Return the (X, Y) coordinate for the center point of the cell that contains the specified text.  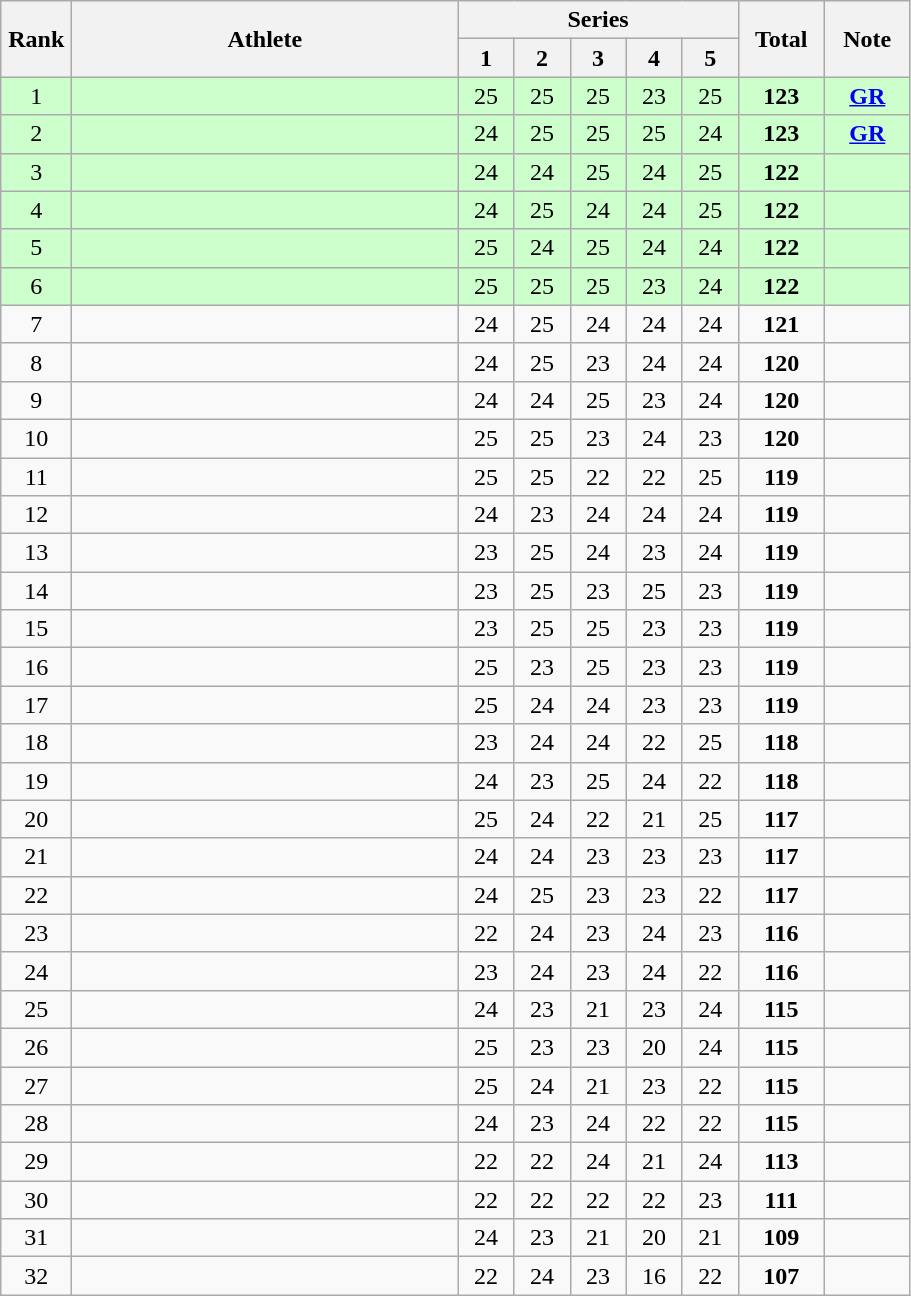
17 (36, 705)
31 (36, 1238)
14 (36, 591)
19 (36, 781)
10 (36, 438)
7 (36, 324)
Series (598, 20)
109 (781, 1238)
27 (36, 1085)
121 (781, 324)
26 (36, 1047)
Total (781, 39)
107 (781, 1276)
18 (36, 743)
13 (36, 553)
111 (781, 1200)
113 (781, 1162)
32 (36, 1276)
30 (36, 1200)
29 (36, 1162)
Note (867, 39)
12 (36, 515)
11 (36, 477)
Athlete (265, 39)
6 (36, 286)
8 (36, 362)
Rank (36, 39)
9 (36, 400)
15 (36, 629)
28 (36, 1124)
